Pinpoint the cell where the given text exists, returning its [x, y] midpoint coordinate. 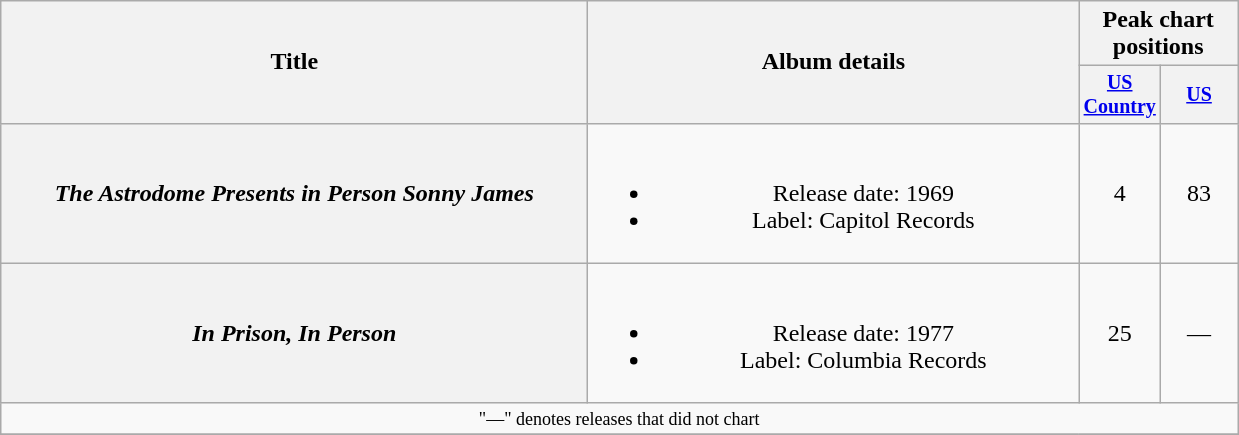
"—" denotes releases that did not chart [620, 418]
Title [294, 62]
US Country [1120, 94]
Release date: 1977Label: Columbia Records [834, 333]
Album details [834, 62]
— [1200, 333]
US [1200, 94]
Peak chartpositions [1158, 34]
83 [1200, 193]
4 [1120, 193]
Release date: 1969Label: Capitol Records [834, 193]
25 [1120, 333]
The Astrodome Presents in Person Sonny James [294, 193]
In Prison, In Person [294, 333]
